Identify which cell holds the provided text, then report its (x, y) central coordinate. 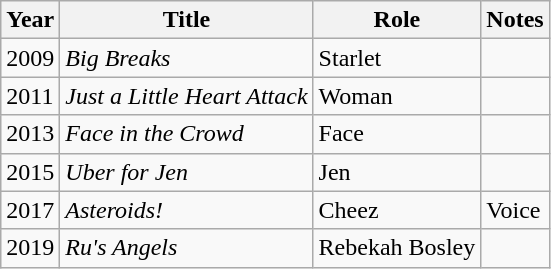
2011 (30, 96)
Year (30, 20)
2019 (30, 248)
Face in the Crowd (186, 134)
Big Breaks (186, 58)
Uber for Jen (186, 172)
Starlet (397, 58)
Title (186, 20)
2017 (30, 210)
2009 (30, 58)
Just a Little Heart Attack (186, 96)
Role (397, 20)
Rebekah Bosley (397, 248)
2013 (30, 134)
Voice (515, 210)
Woman (397, 96)
2015 (30, 172)
Face (397, 134)
Ru's Angels (186, 248)
Cheez (397, 210)
Jen (397, 172)
Asteroids! (186, 210)
Notes (515, 20)
